Return the [x, y] coordinate for the center point of the cell that contains the specified text.  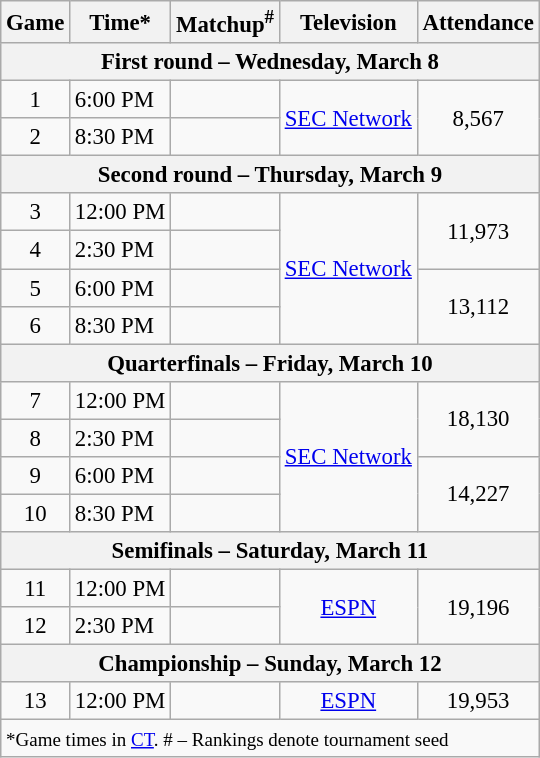
10 [36, 513]
19,953 [478, 701]
Quarterfinals – Friday, March 10 [270, 363]
1 [36, 100]
14,227 [478, 494]
8,567 [478, 118]
Matchup# [226, 22]
6 [36, 325]
Attendance [478, 22]
Time* [120, 22]
Championship – Sunday, March 12 [270, 664]
18,130 [478, 418]
5 [36, 288]
Second round – Thursday, March 9 [270, 175]
9 [36, 476]
12 [36, 626]
Semifinals – Saturday, March 11 [270, 551]
13 [36, 701]
3 [36, 213]
4 [36, 250]
2 [36, 137]
19,196 [478, 606]
Game [36, 22]
First round – Wednesday, March 8 [270, 62]
11,973 [478, 232]
13,112 [478, 306]
8 [36, 438]
*Game times in CT. # – Rankings denote tournament seed [270, 739]
11 [36, 588]
Television [348, 22]
7 [36, 400]
